Locate the cell with the specified text and output its [x, y] center coordinate. 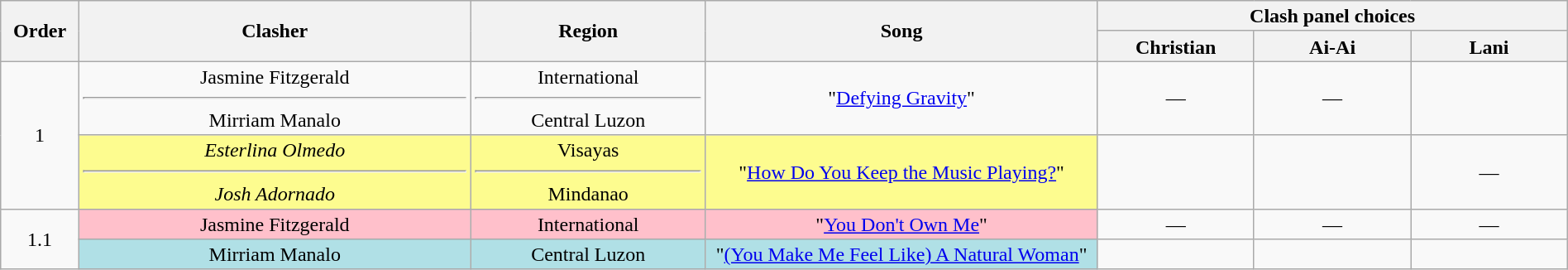
Clasher [275, 31]
Central Luzon [588, 255]
"You Don't Own Me" [901, 224]
Jasmine FitzgeraldMirriam Manalo [275, 98]
Region [588, 31]
Christian [1176, 46]
1 [40, 135]
Esterlina OlmedoJosh Adornado [275, 172]
"Defying Gravity" [901, 98]
Ai-Ai [1331, 46]
International [588, 224]
Jasmine Fitzgerald [275, 224]
Order [40, 31]
VisayasMindanao [588, 172]
Mirriam Manalo [275, 255]
Lani [1489, 46]
"(You Make Me Feel Like) A Natural Woman" [901, 255]
InternationalCentral Luzon [588, 98]
1.1 [40, 239]
"How Do You Keep the Music Playing?" [901, 172]
Song [901, 31]
Clash panel choices [1332, 17]
